Pinpoint the cell where the given text exists, returning its [X, Y] midpoint coordinate. 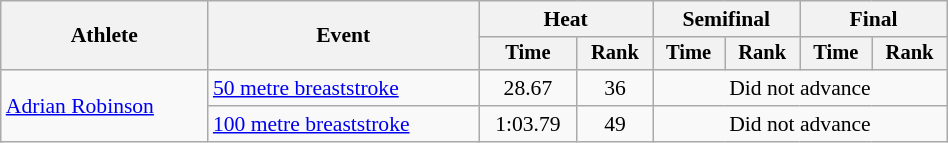
Final [874, 19]
49 [614, 124]
Athlete [104, 36]
50 metre breaststroke [344, 88]
28.67 [528, 88]
1:03.79 [528, 124]
Event [344, 36]
Heat [565, 19]
36 [614, 88]
100 metre breaststroke [344, 124]
Semifinal [726, 19]
Adrian Robinson [104, 106]
